Determine the (x, y) coordinate at the center of the cell enclosing the given text.  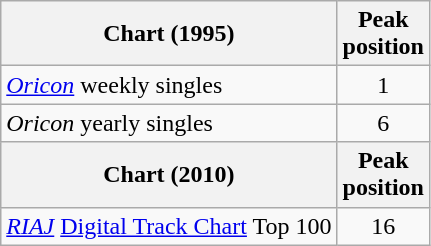
Chart (2010) (169, 174)
6 (383, 123)
Oricon yearly singles (169, 123)
Chart (1995) (169, 34)
RIAJ Digital Track Chart Top 100 (169, 226)
Oricon weekly singles (169, 85)
16 (383, 226)
1 (383, 85)
